Find where the given text appears and provide that cell's center as (x, y) coordinate. 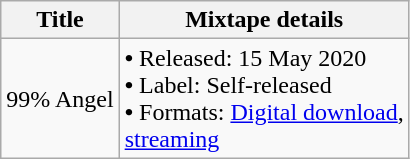
• Released: 15 May 2020• Label: Self-released• Formats: Digital download,streaming (264, 98)
Title (60, 20)
Mixtape details (264, 20)
99% Angel (60, 98)
